Output the (x, y) coordinate of the center of the cell containing the given text.  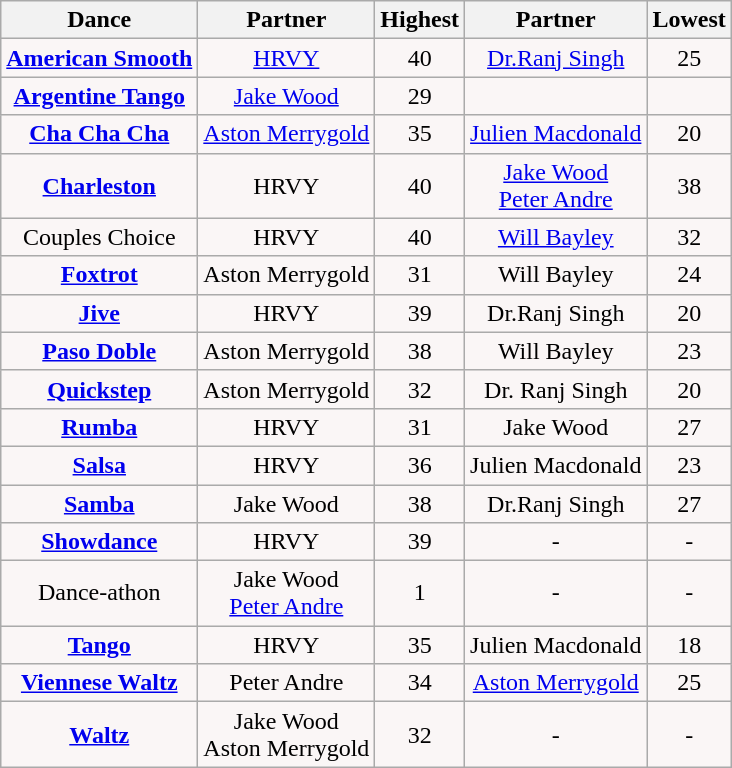
24 (689, 275)
Tango (100, 645)
Dr. Ranj Singh (556, 389)
Argentine Tango (100, 96)
Quickstep (100, 389)
Showdance (100, 542)
Salsa (100, 465)
34 (420, 683)
Lowest (689, 20)
Dance (100, 20)
Viennese Waltz (100, 683)
Cha Cha Cha (100, 134)
Samba (100, 503)
Paso Doble (100, 351)
29 (420, 96)
36 (420, 465)
Jake WoodAston Merrygold (286, 734)
Foxtrot (100, 275)
Dance-athon (100, 594)
Peter Andre (286, 683)
Jive (100, 313)
18 (689, 645)
Charleston (100, 186)
American Smooth (100, 58)
Couples Choice (100, 237)
Highest (420, 20)
1 (420, 594)
Rumba (100, 427)
Waltz (100, 734)
